Detect which cell encompasses the target text, then output its [X, Y] center coordinate. 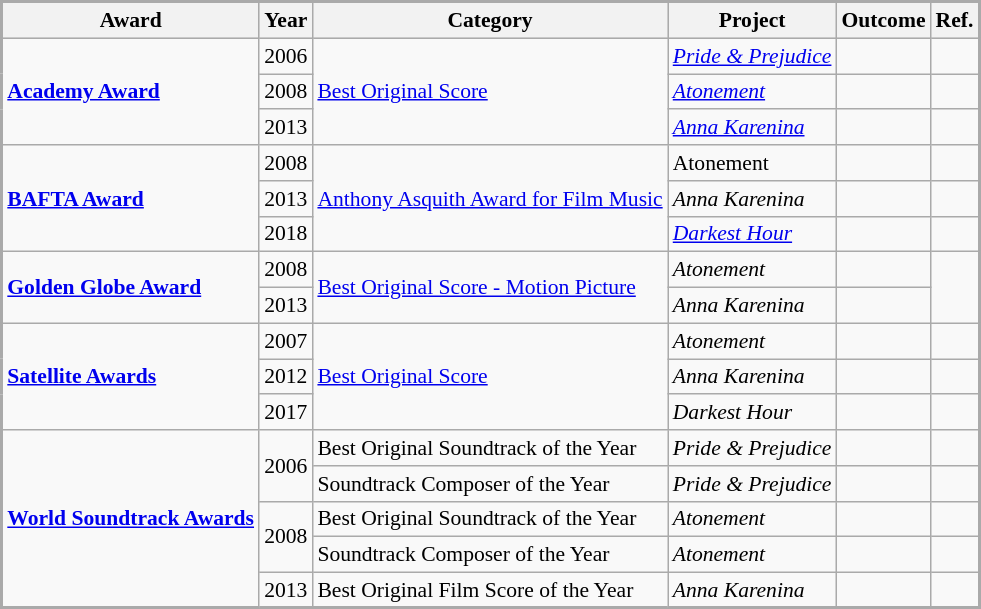
Ref. [956, 20]
Project [752, 20]
2017 [286, 413]
2007 [286, 341]
Golden Globe Award [131, 288]
Satellite Awards [131, 376]
Award [131, 20]
Outcome [883, 20]
Academy Award [131, 92]
BAFTA Award [131, 198]
2018 [286, 234]
2012 [286, 377]
Best Original Film Score of the Year [490, 591]
Best Original Score - Motion Picture [490, 288]
Anthony Asquith Award for Film Music [490, 198]
World Soundtrack Awards [131, 519]
Category [490, 20]
Year [286, 20]
